Identify which cell holds the provided text, then report its [X, Y] central coordinate. 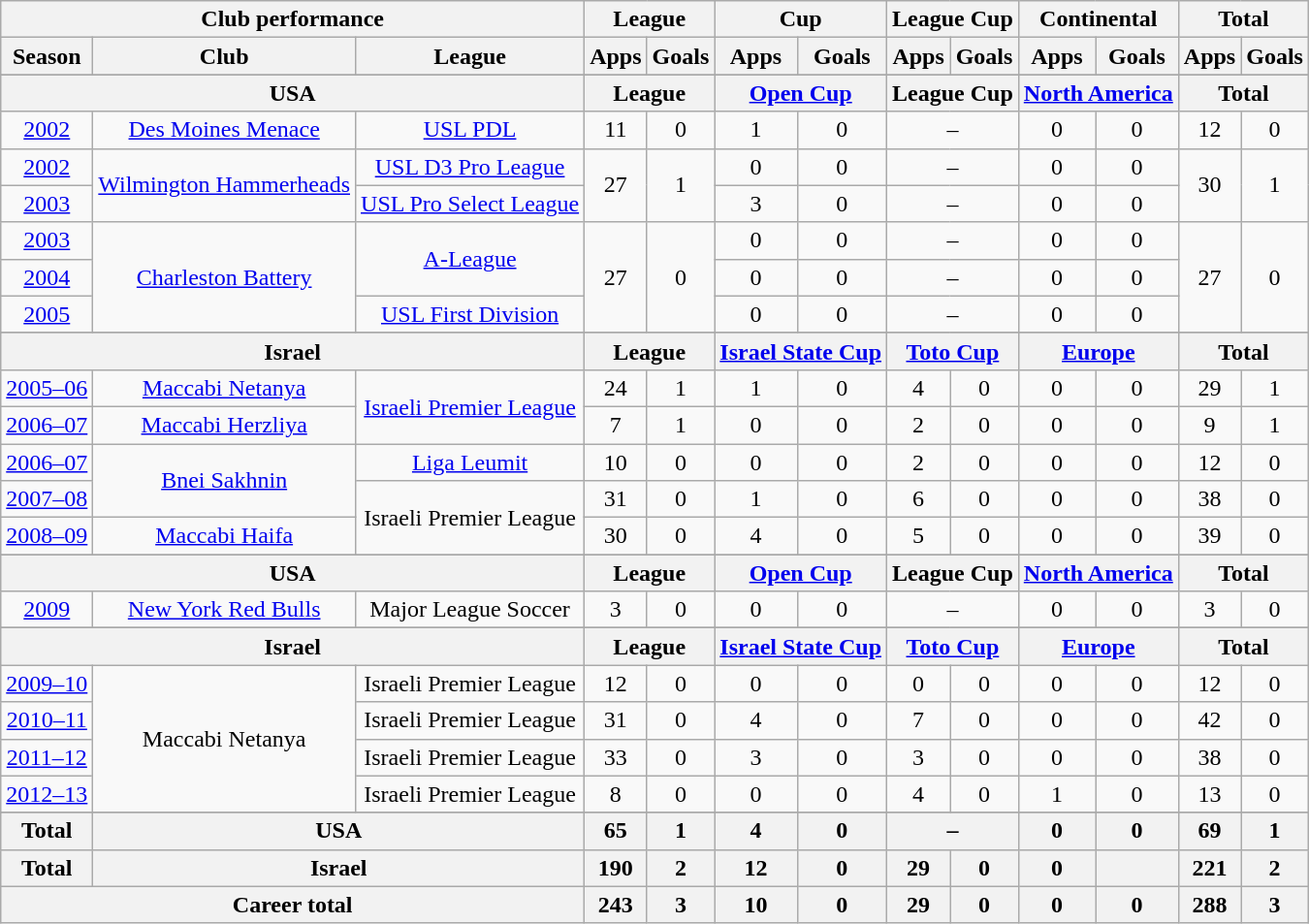
Continental [1098, 19]
Bnei Sakhnin [225, 481]
USL First Division [470, 314]
13 [1209, 794]
6 [919, 499]
243 [616, 905]
2009–10 [47, 684]
65 [616, 831]
2004 [47, 277]
Maccabi Haifa [225, 536]
Wilmington Hammerheads [225, 185]
2008–09 [47, 536]
Club performance [293, 19]
USL Pro Select League [470, 204]
USL PDL [470, 130]
33 [616, 757]
Season [47, 56]
Major League Soccer [470, 610]
Des Moines Menace [225, 130]
2012–13 [47, 794]
42 [1209, 720]
A-League [470, 259]
2011–12 [47, 757]
69 [1209, 831]
9 [1209, 425]
2005–06 [47, 388]
190 [616, 868]
Career total [293, 905]
Charleston Battery [225, 277]
2010–11 [47, 720]
2009 [47, 610]
39 [1209, 536]
24 [616, 388]
288 [1209, 905]
USL D3 Pro League [470, 167]
11 [616, 130]
New York Red Bulls [225, 610]
Club [225, 56]
5 [919, 536]
Cup [801, 19]
221 [1209, 868]
2007–08 [47, 499]
Liga Leumit [470, 462]
2005 [47, 314]
8 [616, 794]
Maccabi Herzliya [225, 425]
